Return [x, y] of the center of cell containing provided text 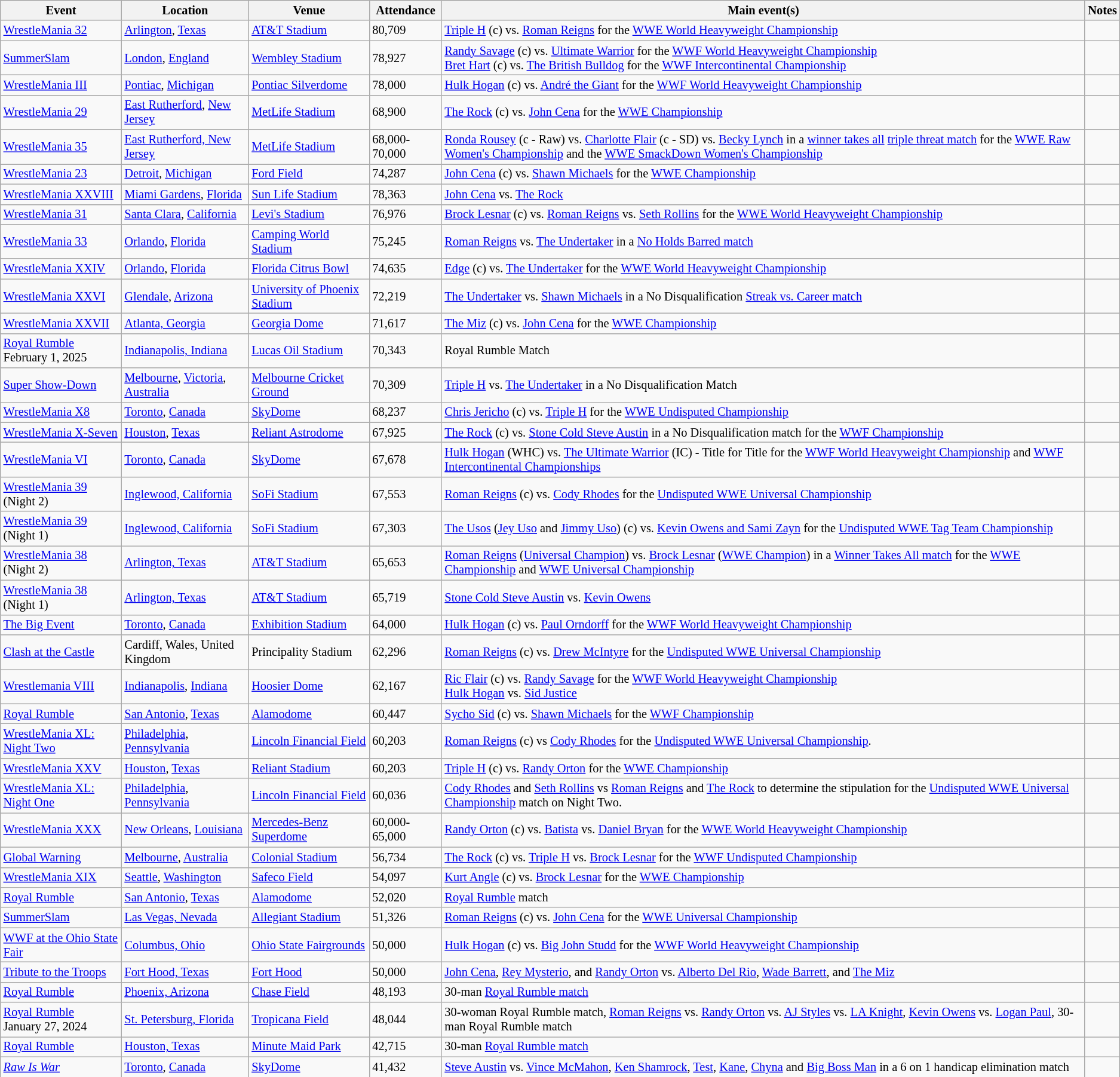
62,296 [406, 652]
Edge (c) vs. The Undertaker for the WWE World Heavyweight Championship [763, 269]
68,237 [406, 412]
WrestleMania X-Seven [61, 432]
60,447 [406, 714]
University of Phoenix Stadium [309, 296]
72,219 [406, 296]
Roman Reigns (Universal Champion) vs. Brock Lesnar (WWE Champion) in a Winner Takes All match for the WWE Championship and WWE Universal Championship [763, 563]
WrestleMania XXVII [61, 323]
Colonial Stadium [309, 857]
Attendance [406, 10]
Location [185, 10]
Chase Field [309, 992]
Exhibition Stadium [309, 625]
WrestleMania III [61, 85]
Wembley Stadium [309, 58]
Steve Austin vs. Vince McMahon, Ken Shamrock, Test, Kane, Chyna and Big Boss Man in a 6 on 1 handicap elimination match [763, 1067]
Georgia Dome [309, 323]
Raw Is War [61, 1067]
Ford Field [309, 174]
76,976 [406, 214]
78,363 [406, 194]
Chris Jericho (c) vs. Triple H for the WWE Undisputed Championship [763, 412]
Sycho Sid (c) vs. Shawn Michaels for the WWF Championship [763, 714]
70,309 [406, 385]
Stone Cold Steve Austin vs. Kevin Owens [763, 597]
Roman Reigns (c) vs. Cody Rhodes for the Undisputed WWE Universal Championship [763, 494]
WrestleMania XXVI [61, 296]
Columbus, Ohio [185, 945]
Tropicana Field [309, 1020]
Phoenix, Arizona [185, 992]
WrestleMania 38 (Night 2) [61, 563]
30-woman Royal Rumble match, Roman Reigns vs. Randy Orton vs. AJ Styles vs. LA Knight, Kevin Owens vs. Logan Paul, 30-man Royal Rumble match [763, 1020]
WWF at the Ohio State Fair [61, 945]
Minute Maid Park [309, 1047]
John Cena vs. The Rock [763, 194]
67,925 [406, 432]
The Undertaker vs. Shawn Michaels in a No Disqualification Streak vs. Career match [763, 296]
Pontiac Silverdome [309, 85]
Global Warning [61, 857]
52,020 [406, 897]
Triple H (c) vs. Randy Orton for the WWE Championship [763, 768]
Tribute to the Troops [61, 972]
WrestleMania XL: Night One [61, 796]
WrestleMania 23 [61, 174]
75,245 [406, 241]
Fort Hood, Texas [185, 972]
Allegiant Stadium [309, 918]
Roman Reigns vs. The Undertaker in a No Holds Barred match [763, 241]
Ohio State Fairgrounds [309, 945]
Venue [309, 10]
WrestleMania 38 (Night 1) [61, 597]
74,287 [406, 174]
Royal Rumble match [763, 897]
WrestleMania 32 [61, 30]
48,044 [406, 1020]
WrestleMania 39 (Night 1) [61, 529]
Wrestlemania VIII [61, 686]
Florida Citrus Bowl [309, 269]
Kurt Angle (c) vs. Brock Lesnar for the WWE Championship [763, 877]
Seattle, Washington [185, 877]
78,927 [406, 58]
The Miz (c) vs. John Cena for the WWE Championship [763, 323]
Pontiac, Michigan [185, 85]
WrestleMania 39 (Night 2) [61, 494]
London, England [185, 58]
Roman Reigns (c) vs Cody Rhodes for the Undisputed WWE Universal Championship. [763, 741]
51,326 [406, 918]
Main event(s) [763, 10]
60,036 [406, 796]
Atlanta, Georgia [185, 323]
WrestleMania 35 [61, 147]
70,343 [406, 351]
Miami Gardens, Florida [185, 194]
Hulk Hogan (WHC) vs. The Ultimate Warrior (IC) - Title for Title for the WWF World Heavyweight Championship and WWF Intercontinental Championships [763, 459]
80,709 [406, 30]
67,553 [406, 494]
54,097 [406, 877]
41,432 [406, 1067]
Clash at the Castle [61, 652]
Royal RumbleJanuary 27, 2024 [61, 1020]
Hulk Hogan (c) vs. Big John Studd for the WWF World Heavyweight Championship [763, 945]
The Rock (c) vs. John Cena for the WWE Championship [763, 112]
Super Show-Down [61, 385]
74,635 [406, 269]
56,734 [406, 857]
WrestleMania XL: Night Two [61, 741]
Roman Reigns (c) vs. Drew McIntyre for the Undisputed WWE Universal Championship [763, 652]
The Usos (Jey Uso and Jimmy Uso) (c) vs. Kevin Owens and Sami Zayn for the Undisputed WWE Tag Team Championship [763, 529]
Levi's Stadium [309, 214]
The Rock (c) vs. Triple H vs. Brock Lesnar for the WWF Undisputed Championship [763, 857]
WrestleMania XXV [61, 768]
67,678 [406, 459]
Triple H (c) vs. Roman Reigns for the WWE World Heavyweight Championship [763, 30]
WrestleMania VI [61, 459]
The Rock (c) vs. Stone Cold Steve Austin in a No Disqualification match for the WWF Championship [763, 432]
65,653 [406, 563]
WrestleMania XXIV [61, 269]
Royal RumbleFebruary 1, 2025 [61, 351]
Roman Reigns (c) vs. John Cena for the WWE Universal Championship [763, 918]
Lucas Oil Stadium [309, 351]
48,193 [406, 992]
Ric Flair (c) vs. Randy Savage for the WWF World Heavyweight ChampionshipHulk Hogan vs. Sid Justice [763, 686]
Las Vegas, Nevada [185, 918]
42,715 [406, 1047]
St. Petersburg, Florida [185, 1020]
Safeco Field [309, 877]
Mercedes-Benz Superdome [309, 830]
68,900 [406, 112]
Camping World Stadium [309, 241]
John Cena, Rey Mysterio, and Randy Orton vs. Alberto Del Rio, Wade Barrett, and The Miz [763, 972]
New Orleans, Louisiana [185, 830]
Principality Stadium [309, 652]
WrestleMania X8 [61, 412]
WrestleMania XIX [61, 877]
Fort Hood [309, 972]
Cardiff, Wales, United Kingdom [185, 652]
WrestleMania 31 [61, 214]
WrestleMania 33 [61, 241]
Hulk Hogan (c) vs. Paul Orndorff for the WWF World Heavyweight Championship [763, 625]
Event [61, 10]
Triple H vs. The Undertaker in a No Disqualification Match [763, 385]
64,000 [406, 625]
Glendale, Arizona [185, 296]
The Big Event [61, 625]
Reliant Stadium [309, 768]
Reliant Astrodome [309, 432]
Hulk Hogan (c) vs. André the Giant for the WWF World Heavyweight Championship [763, 85]
Sun Life Stadium [309, 194]
Santa Clara, California [185, 214]
Hoosier Dome [309, 686]
62,167 [406, 686]
Melbourne, Australia [185, 857]
71,617 [406, 323]
65,719 [406, 597]
78,000 [406, 85]
Brock Lesnar (c) vs. Roman Reigns vs. Seth Rollins for the WWE World Heavyweight Championship [763, 214]
WrestleMania 29 [61, 112]
Randy Orton (c) vs. Batista vs. Daniel Bryan for the WWE World Heavyweight Championship [763, 830]
John Cena (c) vs. Shawn Michaels for the WWE Championship [763, 174]
68,000-70,000 [406, 147]
Melbourne, Victoria, Australia [185, 385]
Notes [1102, 10]
WrestleMania XXX [61, 830]
60,000-65,000 [406, 830]
Royal Rumble Match [763, 351]
Melbourne Cricket Ground [309, 385]
WrestleMania XXVIII [61, 194]
67,303 [406, 529]
Detroit, Michigan [185, 174]
